Capture the cell that displays the provided text and extract its [X, Y] central coordinate. 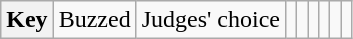
Judges' choice [210, 20]
Key [27, 20]
Buzzed [94, 20]
